Output the (X, Y) coordinate of the center of the cell containing the given text.  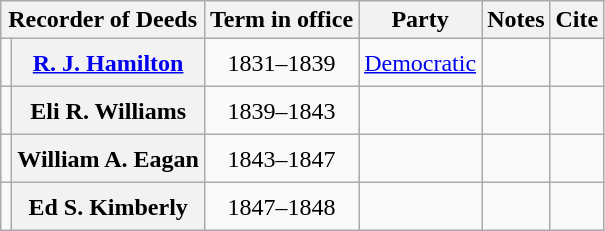
Party (420, 20)
1839–1843 (281, 111)
1831–1839 (281, 63)
Ed S. Kimberly (108, 207)
1847–1848 (281, 207)
R. J. Hamilton (108, 63)
1843–1847 (281, 159)
Democratic (420, 63)
Notes (516, 20)
Recorder of Deeds (103, 20)
Cite (577, 20)
Term in office (281, 20)
William A. Eagan (108, 159)
Eli R. Williams (108, 111)
